Return the (x, y) coordinate for the center point of the cell that contains the specified text.  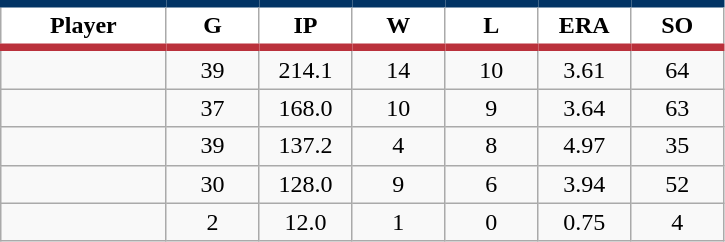
L (492, 26)
168.0 (306, 108)
52 (678, 184)
63 (678, 108)
3.61 (584, 68)
137.2 (306, 146)
ERA (584, 26)
3.64 (584, 108)
3.94 (584, 184)
G (212, 26)
6 (492, 184)
4.97 (584, 146)
214.1 (306, 68)
0 (492, 222)
12.0 (306, 222)
0.75 (584, 222)
2 (212, 222)
128.0 (306, 184)
W (398, 26)
14 (398, 68)
64 (678, 68)
1 (398, 222)
Player (84, 26)
SO (678, 26)
IP (306, 26)
8 (492, 146)
35 (678, 146)
37 (212, 108)
30 (212, 184)
